Locate the cell with the specified text and output its [X, Y] center coordinate. 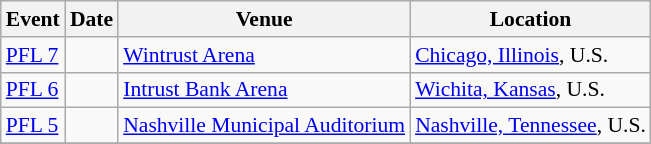
PFL 7 [33, 55]
PFL 6 [33, 90]
PFL 5 [33, 126]
Date [92, 19]
Nashville, Tennessee, U.S. [530, 126]
Wichita, Kansas, U.S. [530, 90]
Nashville Municipal Auditorium [264, 126]
Venue [264, 19]
Chicago, Illinois, U.S. [530, 55]
Location [530, 19]
Intrust Bank Arena [264, 90]
Wintrust Arena [264, 55]
Event [33, 19]
